Locate the cell with the specified text and output its [x, y] center coordinate. 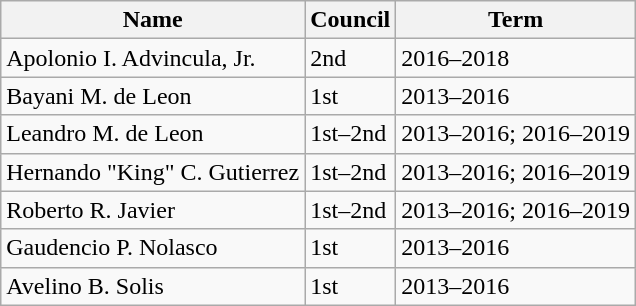
Apolonio I. Advincula, Jr. [153, 58]
2nd [350, 58]
Term [516, 20]
Leandro M. de Leon [153, 134]
Bayani M. de Leon [153, 96]
Name [153, 20]
Council [350, 20]
2016–2018 [516, 58]
Avelino B. Solis [153, 286]
Gaudencio P. Nolasco [153, 248]
Hernando "King" C. Gutierrez [153, 172]
Roberto R. Javier [153, 210]
